Capture the cell that displays the provided text and extract its [x, y] central coordinate. 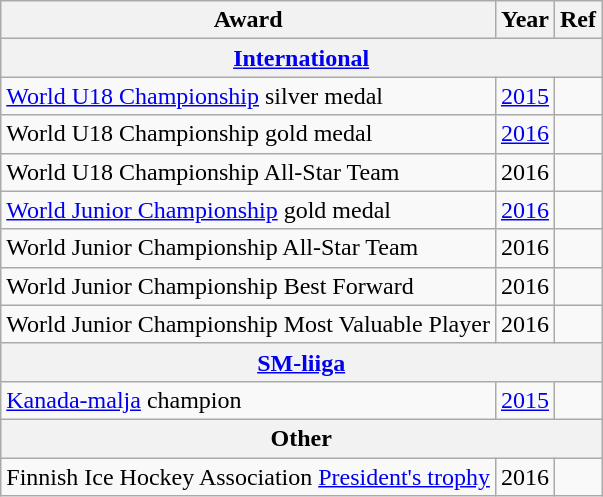
SM-liiga [302, 362]
Ref [578, 20]
World U18 Championship silver medal [248, 96]
World Junior Championship Most Valuable Player [248, 324]
World Junior Championship gold medal [248, 210]
Award [248, 20]
Kanada-malja champion [248, 400]
World U18 Championship gold medal [248, 134]
World U18 Championship All-Star Team [248, 172]
World Junior Championship All-Star Team [248, 248]
International [302, 58]
World Junior Championship Best Forward [248, 286]
Other [302, 438]
Year [524, 20]
Finnish Ice Hockey Association President's trophy [248, 477]
